Determine the [x, y] coordinate at the center of the cell enclosing the given text.  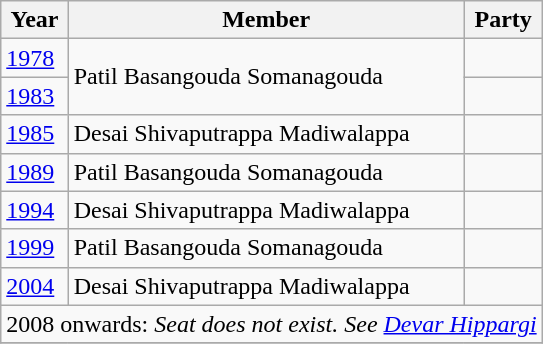
1989 [34, 172]
1994 [34, 210]
1985 [34, 134]
Party [503, 20]
1983 [34, 96]
2008 onwards: Seat does not exist. See Devar Hippargi [272, 324]
2004 [34, 286]
1999 [34, 248]
1978 [34, 58]
Year [34, 20]
Member [266, 20]
